From the cell containing the given text, extract its center point as [X, Y] coordinate. 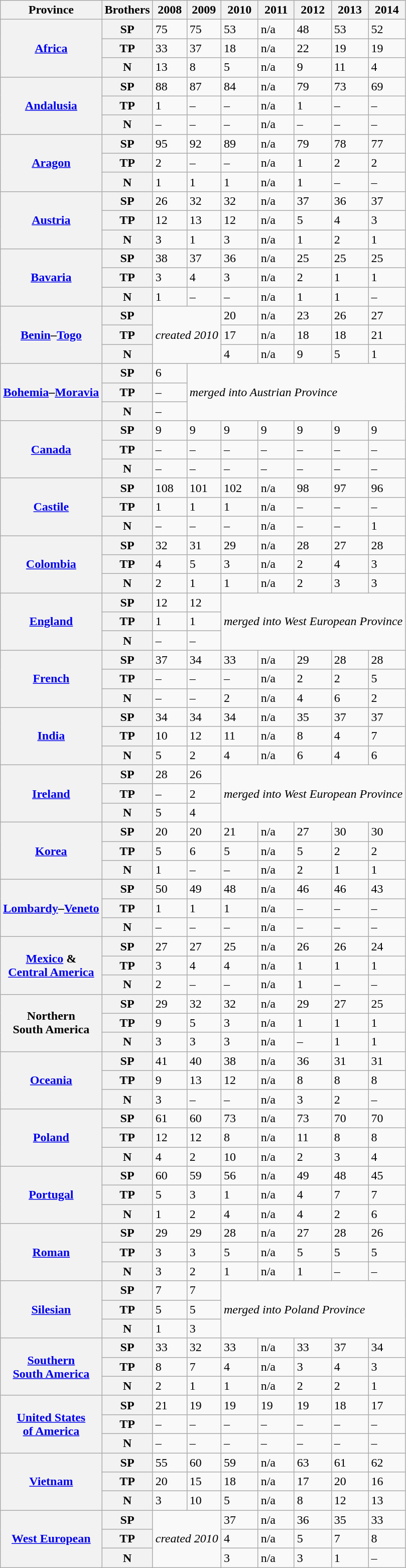
Castile [51, 507]
2013 [350, 10]
merged into Poland Province [313, 1309]
56 [239, 1176]
52 [387, 29]
Poland [51, 1137]
Korea [51, 851]
98 [313, 488]
92 [204, 144]
15 [204, 1482]
43 [387, 889]
Mexico &Central America [51, 966]
Benin–Togo [51, 335]
West European [51, 1539]
NorthernSouth America [51, 1023]
108 [170, 488]
Portugal [51, 1195]
97 [350, 488]
87 [204, 86]
50 [170, 889]
Bohemia–Moravia [51, 392]
96 [387, 488]
Colombia [51, 564]
India [51, 736]
23 [313, 316]
Africa [51, 48]
Aragon [51, 163]
England [51, 622]
2010 [239, 10]
Lombardy–Veneto [51, 908]
Oceania [51, 1080]
Bavaria [51, 278]
88 [170, 86]
United Statesof America [51, 1424]
Province [51, 10]
77 [387, 144]
Roman [51, 1252]
78 [350, 144]
102 [239, 488]
24 [387, 946]
Canada [51, 449]
SouthernSouth America [51, 1367]
95 [170, 144]
69 [387, 86]
2014 [387, 10]
63 [313, 1463]
45 [387, 1176]
Andalusia [51, 105]
French [51, 679]
16 [387, 1482]
2012 [313, 10]
55 [170, 1463]
Austria [51, 220]
41 [170, 1061]
22 [313, 48]
Silesian [51, 1309]
Vietnam [51, 1482]
40 [204, 1061]
Brothers [127, 10]
2009 [204, 10]
2008 [170, 10]
101 [204, 488]
89 [239, 144]
84 [239, 86]
62 [387, 1463]
merged into Austrian Province [296, 392]
2011 [276, 10]
Ireland [51, 793]
